Locate the cell with the specified text and output its (X, Y) center coordinate. 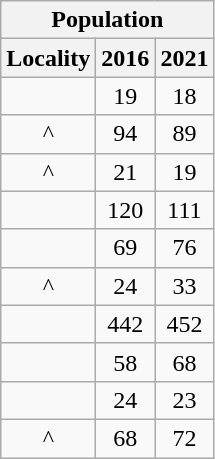
23 (184, 400)
21 (126, 172)
120 (126, 210)
18 (184, 96)
69 (126, 248)
Population (108, 20)
72 (184, 438)
442 (126, 324)
2021 (184, 58)
76 (184, 248)
111 (184, 210)
Locality (48, 58)
2016 (126, 58)
94 (126, 134)
33 (184, 286)
452 (184, 324)
89 (184, 134)
58 (126, 362)
